Locate the cell with the specified text and output its (x, y) center coordinate. 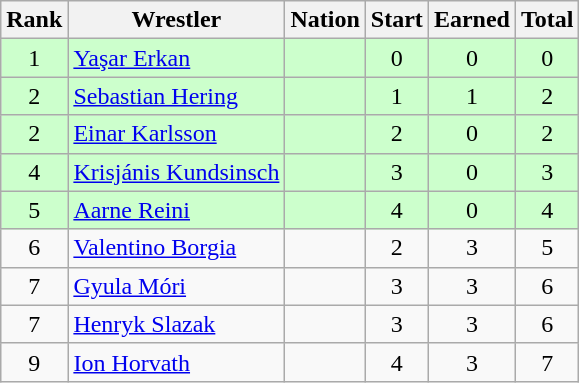
Rank (34, 20)
Earned (472, 20)
Gyula Móri (176, 286)
Wrestler (176, 20)
Total (547, 20)
Henryk Slazak (176, 324)
Start (396, 20)
Aarne Reini (176, 210)
Yaşar Erkan (176, 58)
Krisjánis Kundsinsch (176, 172)
Valentino Borgia (176, 248)
Nation (325, 20)
Sebastian Hering (176, 96)
Ion Horvath (176, 362)
Einar Karlsson (176, 134)
9 (34, 362)
